Identify which cell holds the provided text, then report its [X, Y] central coordinate. 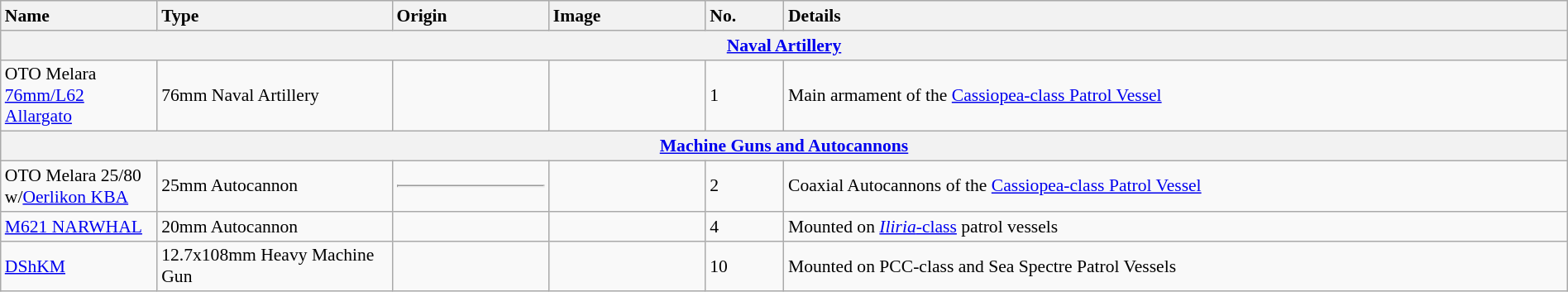
4 [744, 226]
OTO Melara 25/80 w/Oerlikon KBA [79, 185]
76mm Naval Artillery [275, 96]
Name [79, 16]
DShKM [79, 266]
Details [1176, 16]
Mounted on PCC-class and Sea Spectre Patrol Vessels [1176, 266]
12.7x108mm Heavy Machine Gun [275, 266]
No. [744, 16]
2 [744, 185]
Image [627, 16]
Type [275, 16]
OTO Melara 76mm/L62 Allargato [79, 96]
M621 NARWHAL [79, 226]
Coaxial Autocannons of the Cassiopea-class Patrol Vessel [1176, 185]
10 [744, 266]
Origin [470, 16]
Main armament of the Cassiopea-class Patrol Vessel [1176, 96]
Mounted on Iliria-class patrol vessels [1176, 226]
Machine Guns and Autocannons [784, 146]
20mm Autocannon [275, 226]
Naval Artillery [784, 45]
1 [744, 96]
25mm Autocannon [275, 185]
